Pinpoint the cell where the given text exists, returning its (X, Y) midpoint coordinate. 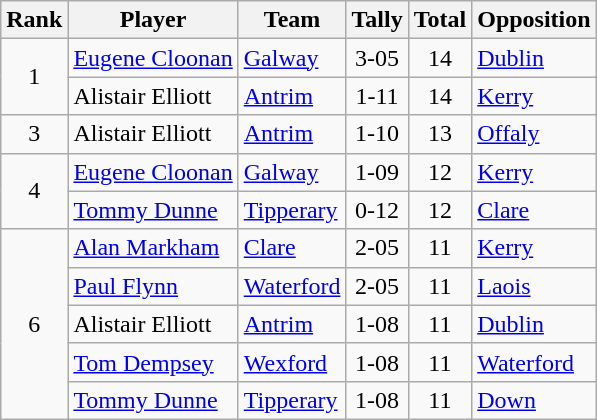
Rank (34, 20)
1-10 (377, 134)
Down (534, 400)
13 (440, 134)
0-12 (377, 210)
Offaly (534, 134)
1 (34, 77)
Alan Markham (153, 248)
Player (153, 20)
1-11 (377, 96)
1-09 (377, 172)
Team (292, 20)
Tally (377, 20)
Tom Dempsey (153, 362)
Total (440, 20)
3-05 (377, 58)
4 (34, 191)
6 (34, 324)
3 (34, 134)
Opposition (534, 20)
Laois (534, 286)
Wexford (292, 362)
Paul Flynn (153, 286)
